Detect which cell encompasses the target text, then output its [x, y] center coordinate. 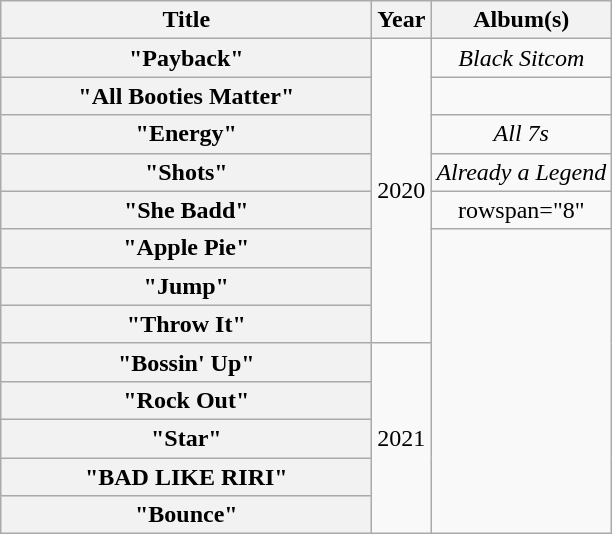
"She Badd" [186, 210]
"Bossin' Up" [186, 362]
Year [402, 20]
"Star" [186, 438]
2021 [402, 438]
Title [186, 20]
"Rock Out" [186, 400]
Album(s) [522, 20]
"Jump" [186, 286]
All 7s [522, 134]
"BAD LIKE RIRI" [186, 477]
"Bounce" [186, 515]
"Energy" [186, 134]
"Payback" [186, 58]
Black Sitcom [522, 58]
Already a Legend [522, 172]
"Shots" [186, 172]
"All Booties Matter" [186, 96]
"Throw It" [186, 324]
"Apple Pie" [186, 248]
rowspan="8" [522, 210]
2020 [402, 191]
